Capture the cell that displays the provided text and extract its [X, Y] central coordinate. 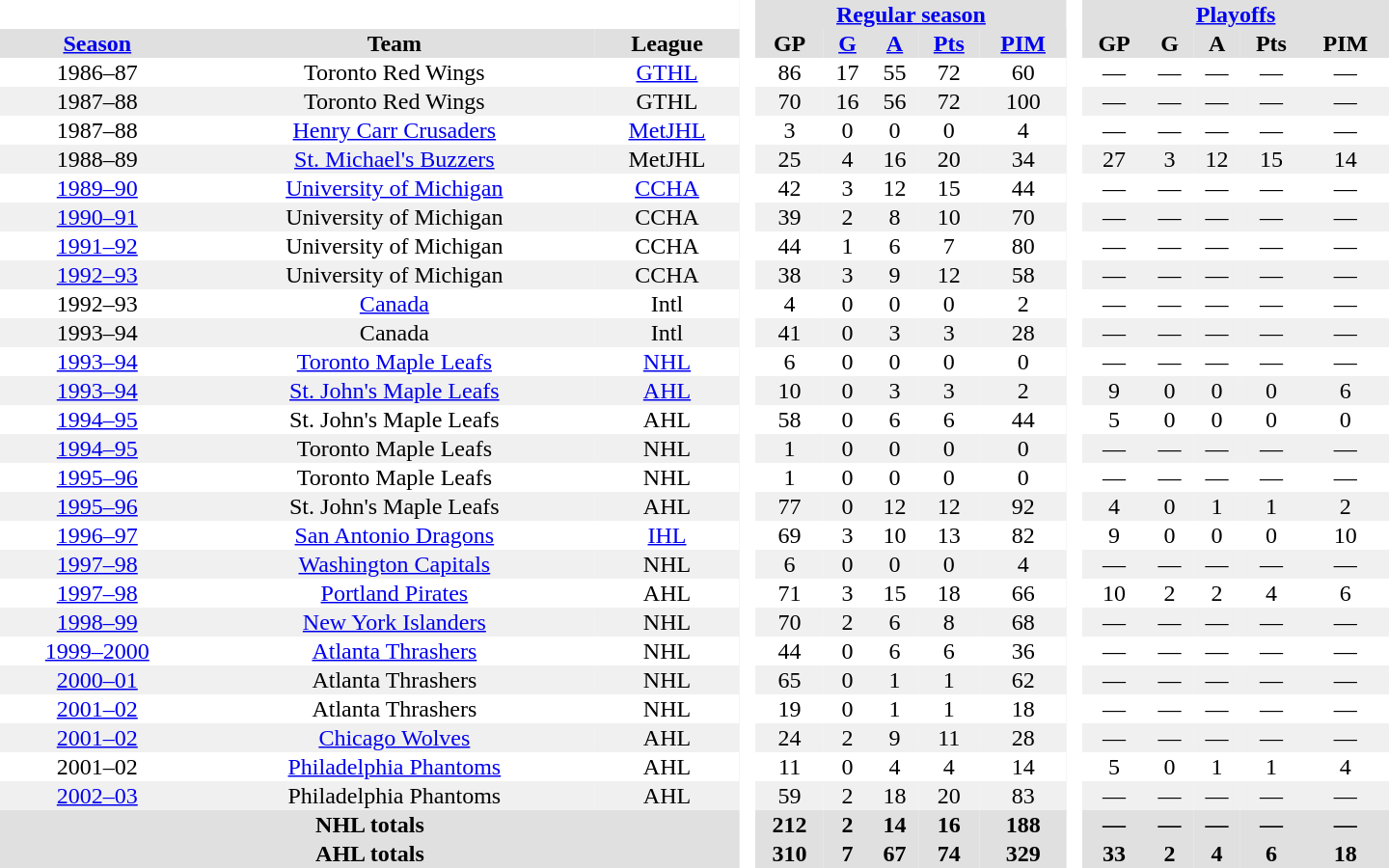
Portland Pirates [395, 593]
60 [1023, 72]
Henry Carr Crusaders [395, 130]
Chicago Wolves [395, 738]
100 [1023, 101]
1990–91 [97, 217]
AHL totals [370, 854]
83 [1023, 796]
67 [895, 854]
24 [789, 738]
27 [1114, 159]
League [667, 43]
329 [1023, 854]
St. Michael's Buzzers [395, 159]
San Antonio Dragons [395, 535]
13 [949, 535]
188 [1023, 825]
1998–99 [97, 622]
39 [789, 217]
1986–87 [97, 72]
310 [789, 854]
77 [789, 506]
Playoffs [1236, 14]
19 [789, 709]
56 [895, 101]
Season [97, 43]
2002–03 [97, 796]
Team [395, 43]
1999–2000 [97, 651]
33 [1114, 854]
New York Islanders [395, 622]
74 [949, 854]
42 [789, 188]
34 [1023, 159]
68 [1023, 622]
NHL totals [370, 825]
92 [1023, 506]
65 [789, 680]
86 [789, 72]
2000–01 [97, 680]
80 [1023, 246]
1996–97 [97, 535]
1989–90 [97, 188]
59 [789, 796]
82 [1023, 535]
17 [847, 72]
212 [789, 825]
1991–92 [97, 246]
55 [895, 72]
41 [789, 333]
71 [789, 593]
36 [1023, 651]
66 [1023, 593]
25 [789, 159]
Washington Capitals [395, 564]
Regular season [911, 14]
69 [789, 535]
38 [789, 275]
62 [1023, 680]
IHL [667, 535]
1988–89 [97, 159]
